Scan for the cell matching the given text and deliver its [x, y] coordinate at center. 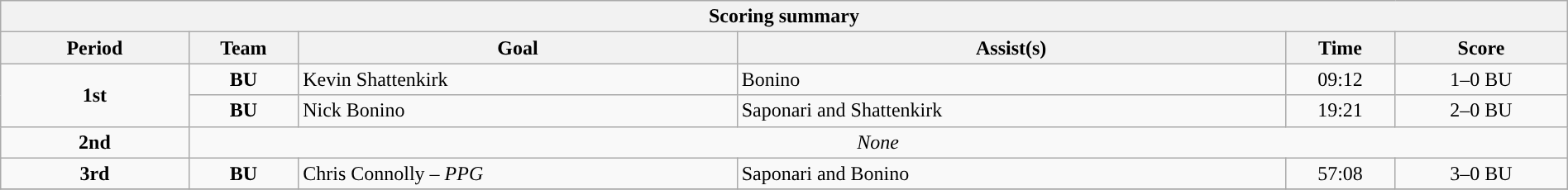
3–0 BU [1481, 173]
19:21 [1340, 111]
2nd [94, 142]
Nick Bonino [518, 111]
Goal [518, 48]
2–0 BU [1481, 111]
3rd [94, 173]
Team [243, 48]
1st [94, 95]
1–0 BU [1481, 79]
Assist(s) [1011, 48]
Time [1340, 48]
Kevin Shattenkirk [518, 79]
09:12 [1340, 79]
None [878, 142]
57:08 [1340, 173]
Scoring summary [784, 17]
Period [94, 48]
Score [1481, 48]
Chris Connolly – PPG [518, 173]
Bonino [1011, 79]
Saponari and Bonino [1011, 173]
Saponari and Shattenkirk [1011, 111]
